For the text-containing cell, return its midpoint in [x, y] coordinate format. 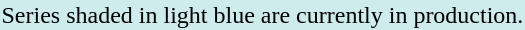
Series shaded in light blue are currently in production. [262, 15]
